From the cell containing the given text, extract its center point as (x, y) coordinate. 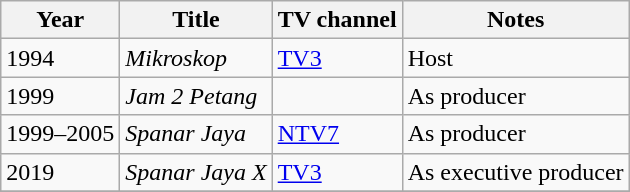
Mikroskop (196, 58)
Jam 2 Petang (196, 96)
Spanar Jaya X (196, 172)
TV channel (337, 20)
Notes (516, 20)
Year (60, 20)
As executive producer (516, 172)
1999 (60, 96)
NTV7 (337, 134)
Title (196, 20)
1999–2005 (60, 134)
1994 (60, 58)
Spanar Jaya (196, 134)
Host (516, 58)
2019 (60, 172)
